Determine the (X, Y) coordinate at the center of the cell enclosing the given text.  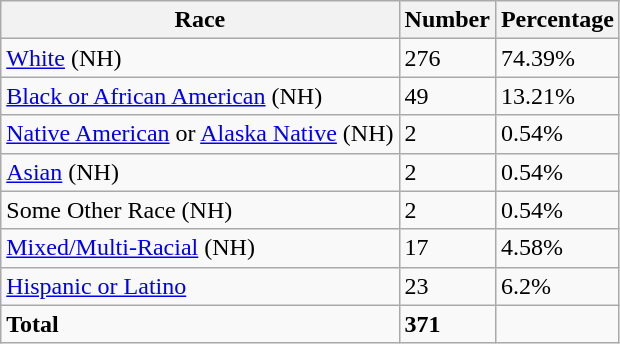
Mixed/Multi-Racial (NH) (200, 248)
49 (447, 96)
Number (447, 20)
Native American or Alaska Native (NH) (200, 134)
371 (447, 324)
Some Other Race (NH) (200, 210)
17 (447, 248)
Black or African American (NH) (200, 96)
Hispanic or Latino (200, 286)
Total (200, 324)
6.2% (557, 286)
23 (447, 286)
Percentage (557, 20)
13.21% (557, 96)
Race (200, 20)
74.39% (557, 58)
Asian (NH) (200, 172)
276 (447, 58)
White (NH) (200, 58)
4.58% (557, 248)
